Determine the (X, Y) coordinate at the center of the cell enclosing the given text.  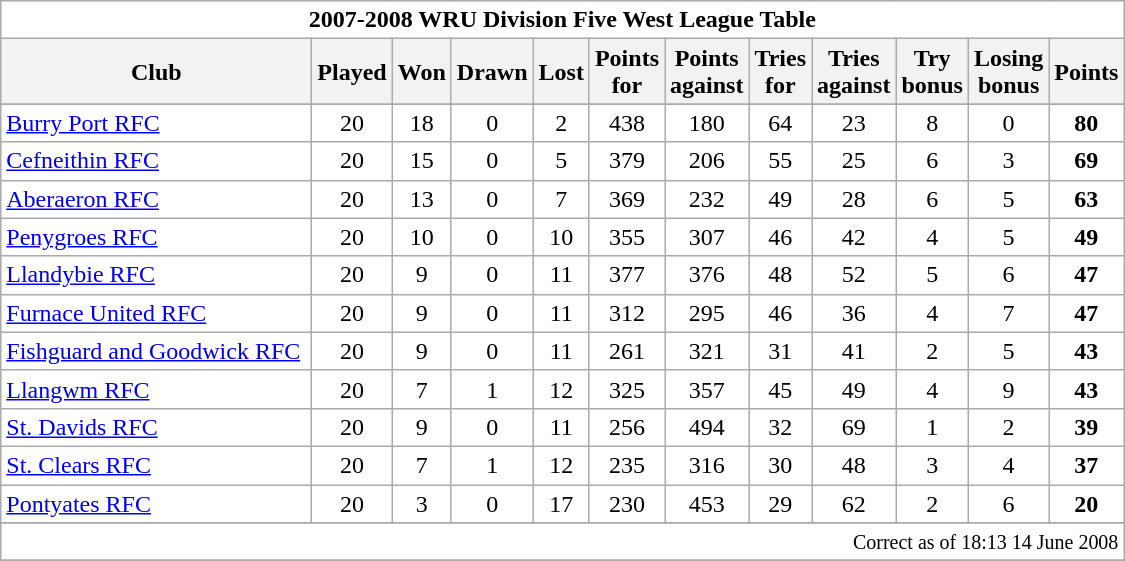
Fishguard and Goodwick RFC (156, 351)
379 (626, 161)
Drawn (492, 72)
39 (1086, 427)
261 (626, 351)
Correct as of 18:13 14 June 2008 (562, 542)
Burry Port RFC (156, 123)
256 (626, 427)
Points (1086, 72)
8 (932, 123)
St. Davids RFC (156, 427)
36 (854, 313)
62 (854, 503)
355 (626, 237)
Furnace United RFC (156, 313)
28 (854, 199)
15 (422, 161)
42 (854, 237)
32 (780, 427)
Aberaeron RFC (156, 199)
Points for (626, 72)
18 (422, 123)
2007-2008 WRU Division Five West League Table (562, 20)
235 (626, 465)
321 (706, 351)
377 (626, 275)
494 (706, 427)
31 (780, 351)
41 (854, 351)
206 (706, 161)
Won (422, 72)
180 (706, 123)
25 (854, 161)
St. Clears RFC (156, 465)
Losing bonus (1008, 72)
45 (780, 389)
369 (626, 199)
Llangwm RFC (156, 389)
230 (626, 503)
Lost (561, 72)
Cefneithin RFC (156, 161)
453 (706, 503)
357 (706, 389)
63 (1086, 199)
316 (706, 465)
Points against (706, 72)
37 (1086, 465)
Llandybie RFC (156, 275)
438 (626, 123)
30 (780, 465)
17 (561, 503)
Pontyates RFC (156, 503)
312 (626, 313)
Tries against (854, 72)
Tries for (780, 72)
13 (422, 199)
23 (854, 123)
307 (706, 237)
376 (706, 275)
52 (854, 275)
Try bonus (932, 72)
29 (780, 503)
64 (780, 123)
80 (1086, 123)
325 (626, 389)
Played (352, 72)
295 (706, 313)
Penygroes RFC (156, 237)
232 (706, 199)
55 (780, 161)
Club (156, 72)
